Find where the given text appears and provide that cell's center as (x, y) coordinate. 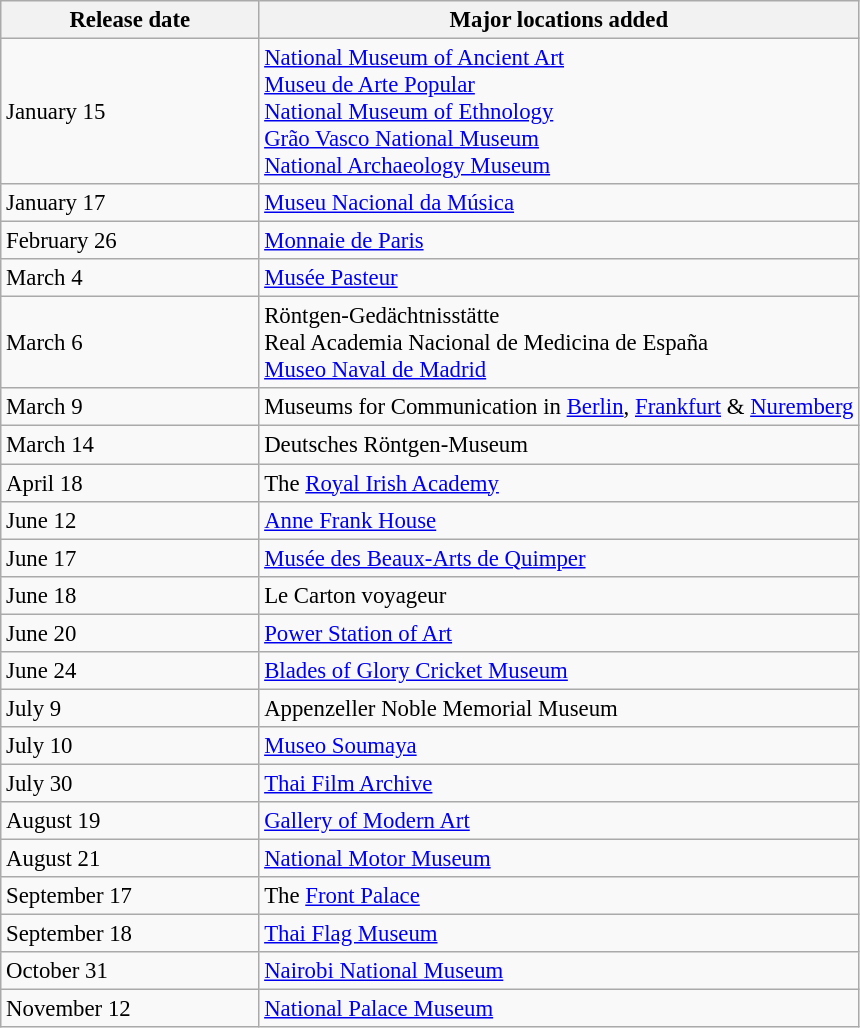
March 9 (130, 407)
National Palace Museum (559, 1009)
Anne Frank House (559, 520)
June 20 (130, 633)
June 18 (130, 595)
National Museum of Ancient Art Museu de Arte Popular National Museum of Ethnology Grão Vasco National Museum National Archaeology Museum (559, 112)
June 12 (130, 520)
Röntgen-Gedächtnisstätte Real Academia Nacional de Medicina de España Museo Naval de Madrid (559, 343)
September 17 (130, 896)
Thai Film Archive (559, 783)
July 30 (130, 783)
The Royal Irish Academy (559, 483)
June 17 (130, 558)
Power Station of Art (559, 633)
Museo Soumaya (559, 746)
Monnaie de Paris (559, 241)
July 9 (130, 708)
Museums for Communication in Berlin, Frankfurt & Nuremberg (559, 407)
Nairobi National Museum (559, 971)
March 6 (130, 343)
Gallery of Modern Art (559, 821)
January 15 (130, 112)
Release date (130, 20)
October 31 (130, 971)
Thai Flag Museum (559, 934)
National Motor Museum (559, 859)
January 17 (130, 203)
Major locations added (559, 20)
Museu Nacional da Música (559, 203)
August 21 (130, 859)
Blades of Glory Cricket Museum (559, 671)
Musée des Beaux-Arts de Quimper (559, 558)
November 12 (130, 1009)
Deutsches Röntgen-Museum (559, 445)
March 4 (130, 278)
September 18 (130, 934)
August 19 (130, 821)
Appenzeller Noble Memorial Museum (559, 708)
Musée Pasteur (559, 278)
March 14 (130, 445)
June 24 (130, 671)
February 26 (130, 241)
April 18 (130, 483)
July 10 (130, 746)
The Front Palace (559, 896)
Le Carton voyageur (559, 595)
